Output the (X, Y) coordinate of the center of the cell containing the given text.  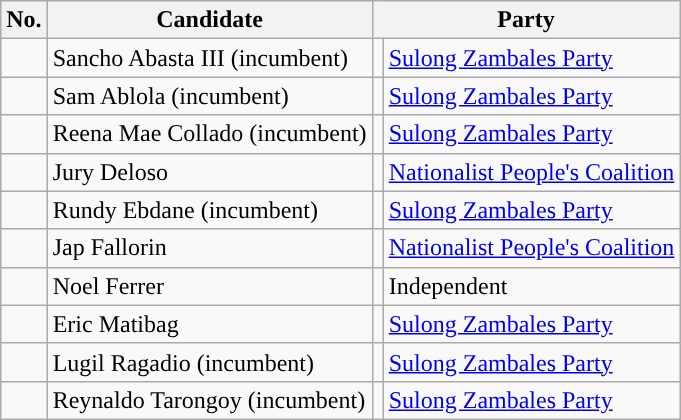
Jury Deloso (210, 172)
Candidate (210, 20)
Rundy Ebdane (incumbent) (210, 210)
Eric Matibag (210, 324)
Party (526, 20)
Reynaldo Tarongoy (incumbent) (210, 400)
Sancho Abasta III (incumbent) (210, 58)
Sam Ablola (incumbent) (210, 96)
Jap Fallorin (210, 248)
Noel Ferrer (210, 286)
Independent (532, 286)
Lugil Ragadio (incumbent) (210, 362)
Reena Mae Collado (incumbent) (210, 134)
No. (24, 20)
